Capture the cell that displays the provided text and extract its (X, Y) central coordinate. 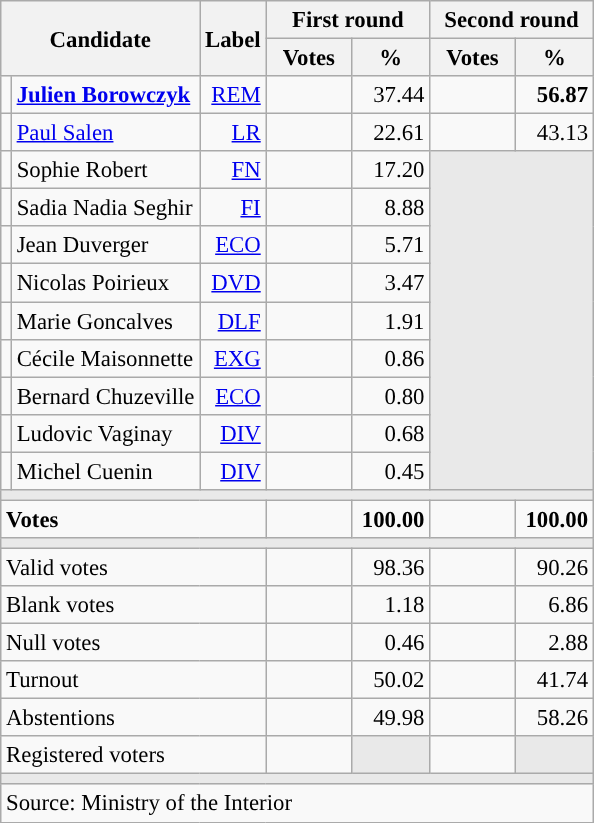
56.87 (554, 95)
0.46 (391, 643)
EXG (233, 358)
Bernard Chuzeville (105, 396)
Second round (512, 20)
90.26 (554, 567)
Blank votes (134, 605)
Source: Ministry of the Interior (298, 804)
Registered voters (134, 755)
LR (233, 133)
Cécile Maisonnette (105, 358)
1.18 (391, 605)
Valid votes (134, 567)
1.91 (391, 321)
58.26 (554, 718)
Julien Borowczyk (105, 95)
0.80 (391, 396)
REM (233, 95)
5.71 (391, 245)
Turnout (134, 680)
50.02 (391, 680)
41.74 (554, 680)
49.98 (391, 718)
43.13 (554, 133)
Null votes (134, 643)
FI (233, 208)
98.36 (391, 567)
Ludovic Vaginay (105, 433)
0.45 (391, 471)
FN (233, 170)
Nicolas Poirieux (105, 283)
Marie Goncalves (105, 321)
0.86 (391, 358)
17.20 (391, 170)
Sophie Robert (105, 170)
2.88 (554, 643)
Sadia Nadia Seghir (105, 208)
6.86 (554, 605)
Label (233, 38)
Candidate (100, 38)
0.68 (391, 433)
8.88 (391, 208)
DVD (233, 283)
First round (348, 20)
Paul Salen (105, 133)
22.61 (391, 133)
3.47 (391, 283)
37.44 (391, 95)
Michel Cuenin (105, 471)
Abstentions (134, 718)
DLF (233, 321)
Jean Duverger (105, 245)
